Extract the (x, y) coordinate from the center of the cell holding the provided text.  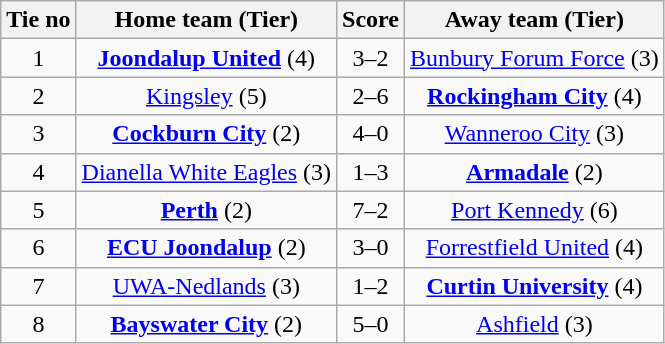
Wanneroo City (3) (535, 134)
1–2 (371, 286)
Armadale (2) (535, 172)
5–0 (371, 324)
1–3 (371, 172)
Away team (Tier) (535, 20)
Bayswater City (2) (206, 324)
Port Kennedy (6) (535, 210)
5 (38, 210)
4 (38, 172)
Ashfield (3) (535, 324)
8 (38, 324)
2–6 (371, 96)
UWA-Nedlands (3) (206, 286)
Kingsley (5) (206, 96)
Score (371, 20)
Bunbury Forum Force (3) (535, 58)
3 (38, 134)
2 (38, 96)
Joondalup United (4) (206, 58)
3–0 (371, 248)
Tie no (38, 20)
Rockingham City (4) (535, 96)
Dianella White Eagles (3) (206, 172)
ECU Joondalup (2) (206, 248)
Perth (2) (206, 210)
7 (38, 286)
4–0 (371, 134)
3–2 (371, 58)
Cockburn City (2) (206, 134)
1 (38, 58)
Curtin University (4) (535, 286)
Home team (Tier) (206, 20)
7–2 (371, 210)
Forrestfield United (4) (535, 248)
6 (38, 248)
